From the cell containing the given text, extract its center point as (X, Y) coordinate. 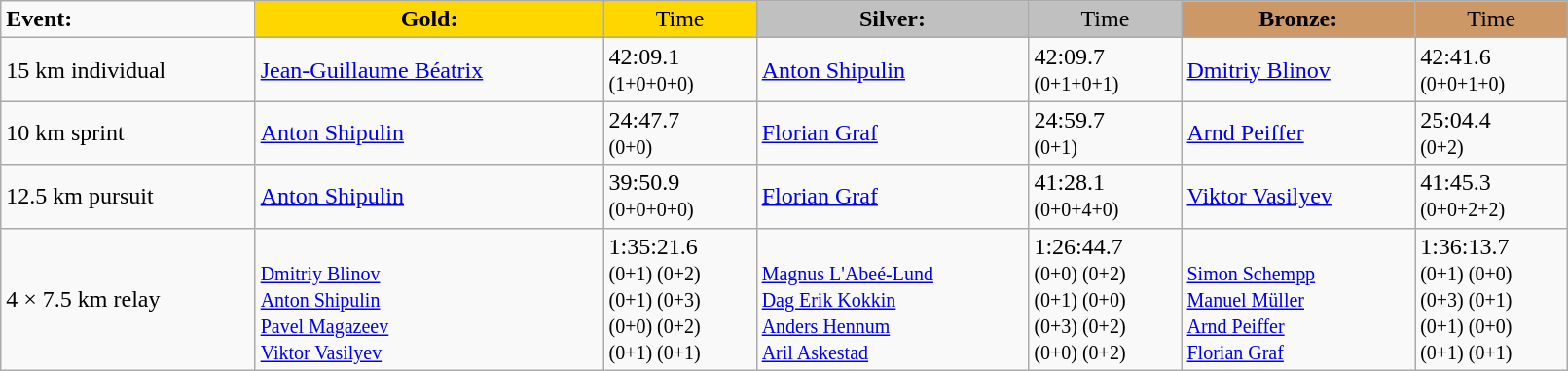
1:36:13.7 (0+1) (0+0)(0+3) (0+1)(0+1) (0+0)(0+1) (0+1) (1491, 299)
39:50.9(0+0+0+0) (679, 197)
Magnus L'Abeé-LundDag Erik KokkinAnders HennumAril Askestad (893, 299)
42:09.1(1+0+0+0) (679, 70)
15 km individual (128, 70)
Bronze: (1298, 19)
Gold: (429, 19)
41:45.3(0+0+2+2) (1491, 197)
4 × 7.5 km relay (128, 299)
Arnd Peiffer (1298, 132)
Simon SchemppManuel MüllerArnd PeifferFlorian Graf (1298, 299)
Viktor Vasilyev (1298, 197)
24:59.7(0+1) (1106, 132)
42:41.6(0+0+1+0) (1491, 70)
41:28.1(0+0+4+0) (1106, 197)
10 km sprint (128, 132)
Event: (128, 19)
1:26:44.7(0+0) (0+2)(0+1) (0+0) (0+3) (0+2)(0+0) (0+2) (1106, 299)
Silver: (893, 19)
24:47.7(0+0) (679, 132)
25:04.4(0+2) (1491, 132)
12.5 km pursuit (128, 197)
Dmitriy BlinovAnton ShipulinPavel MagazeevViktor Vasilyev (429, 299)
Jean-Guillaume Béatrix (429, 70)
Dmitriy Blinov (1298, 70)
42:09.7(0+1+0+1) (1106, 70)
1:35:21.6(0+1) (0+2)(0+1) (0+3)(0+0) (0+2)(0+1) (0+1) (679, 299)
